Search for the cell housing the specified text and yield its [X, Y] center coordinate. 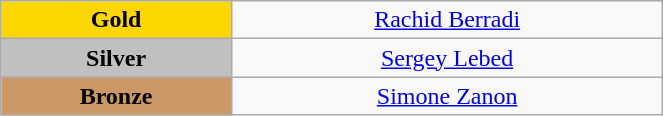
Silver [116, 58]
Simone Zanon [446, 96]
Rachid Berradi [446, 20]
Sergey Lebed [446, 58]
Gold [116, 20]
Bronze [116, 96]
